Determine the [X, Y] coordinate at the center of the cell enclosing the given text.  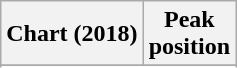
Chart (2018) [72, 34]
Peakposition [189, 34]
